Detect which cell encompasses the target text, then output its [X, Y] center coordinate. 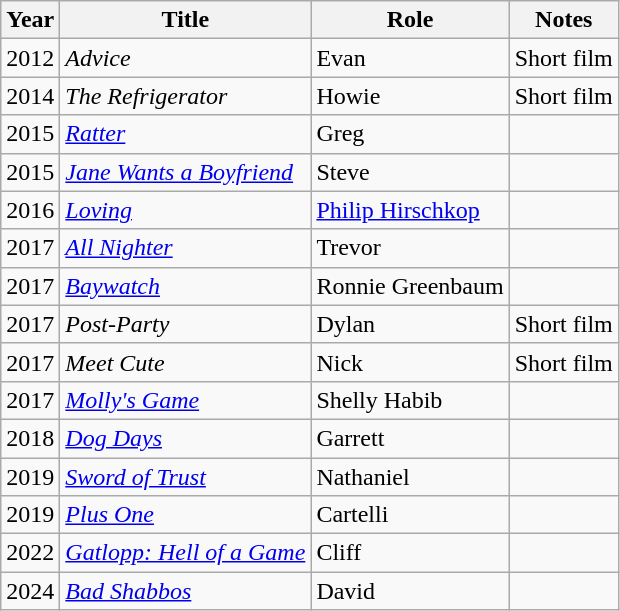
Advice [186, 58]
2024 [30, 591]
Baywatch [186, 286]
Greg [410, 134]
Ronnie Greenbaum [410, 286]
Year [30, 20]
2014 [30, 96]
Evan [410, 58]
Role [410, 20]
Gatlopp: Hell of a Game [186, 553]
Howie [410, 96]
Shelly Habib [410, 400]
Nathaniel [410, 477]
Dog Days [186, 438]
2012 [30, 58]
2016 [30, 210]
David [410, 591]
Cliff [410, 553]
Garrett [410, 438]
Ratter [186, 134]
The Refrigerator [186, 96]
Nick [410, 362]
Philip Hirschkop [410, 210]
Bad Shabbos [186, 591]
Sword of Trust [186, 477]
Trevor [410, 248]
All Nighter [186, 248]
Plus One [186, 515]
Steve [410, 172]
Notes [564, 20]
2022 [30, 553]
Meet Cute [186, 362]
Jane Wants a Boyfriend [186, 172]
2018 [30, 438]
Title [186, 20]
Cartelli [410, 515]
Molly's Game [186, 400]
Dylan [410, 324]
Loving [186, 210]
Post-Party [186, 324]
